Return the [x, y] coordinate for the center point of the cell that contains the specified text.  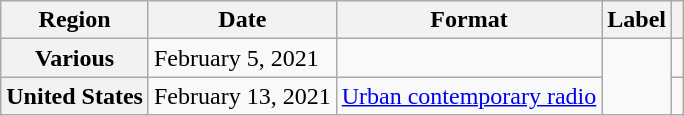
Urban contemporary radio [469, 96]
February 5, 2021 [242, 58]
Format [469, 20]
February 13, 2021 [242, 96]
United States [75, 96]
Date [242, 20]
Various [75, 58]
Label [637, 20]
Region [75, 20]
